Find where the given text appears and provide that cell's center as (X, Y) coordinate. 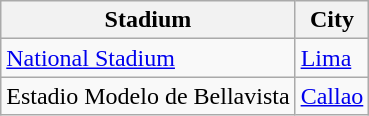
City (332, 20)
Stadium (148, 20)
Callao (332, 96)
Estadio Modelo de Bellavista (148, 96)
Lima (332, 58)
National Stadium (148, 58)
